Scan for the cell matching the given text and deliver its [x, y] coordinate at center. 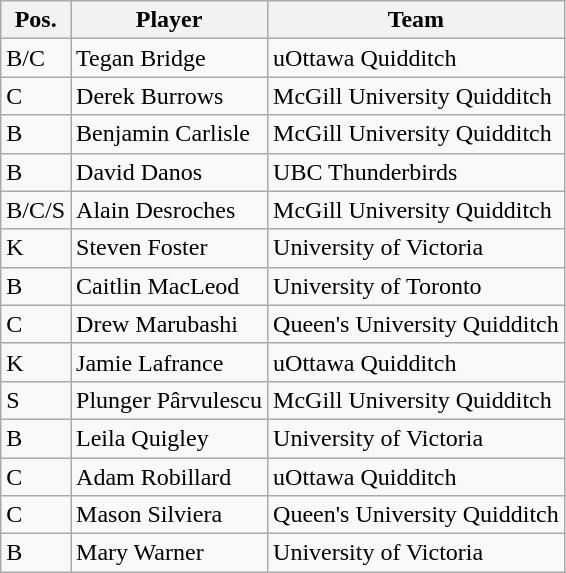
Player [170, 20]
David Danos [170, 172]
UBC Thunderbirds [416, 172]
B/C [36, 58]
B/C/S [36, 210]
Benjamin Carlisle [170, 134]
Caitlin MacLeod [170, 286]
S [36, 400]
Team [416, 20]
University of Toronto [416, 286]
Drew Marubashi [170, 324]
Pos. [36, 20]
Plunger Pârvulescu [170, 400]
Leila Quigley [170, 438]
Mason Silviera [170, 515]
Mary Warner [170, 553]
Adam Robillard [170, 477]
Alain Desroches [170, 210]
Steven Foster [170, 248]
Derek Burrows [170, 96]
Jamie Lafrance [170, 362]
Tegan Bridge [170, 58]
